For the text-containing cell, return its midpoint in (x, y) coordinate format. 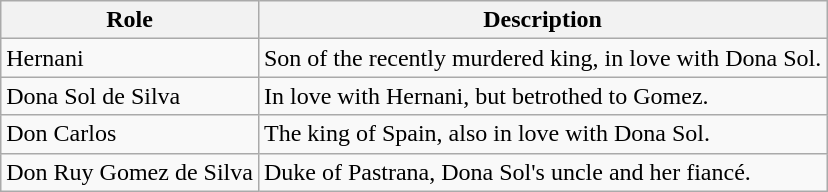
Description (542, 20)
The king of Spain, also in love with Dona Sol. (542, 134)
Don Ruy Gomez de Silva (130, 172)
Dona Sol de Silva (130, 96)
Duke of Pastrana, Dona Sol's uncle and her fiancé. (542, 172)
Role (130, 20)
Don Carlos (130, 134)
In love with Hernani, but betrothed to Gomez. (542, 96)
Son of the recently murdered king, in love with Dona Sol. (542, 58)
Hernani (130, 58)
